For the text-containing cell, return its midpoint in (X, Y) coordinate format. 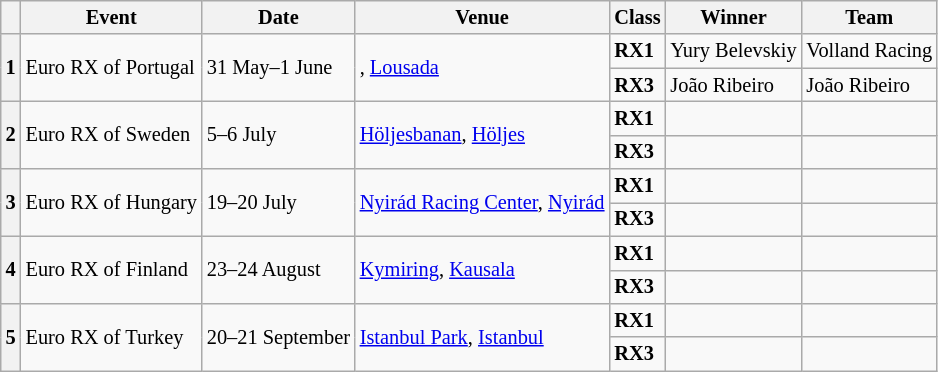
1 (11, 68)
Euro RX of Hungary (112, 202)
Istanbul Park, Istanbul (482, 336)
Volland Racing (869, 51)
Euro RX of Sweden (112, 134)
Kymiring, Kausala (482, 270)
Euro RX of Finland (112, 270)
Date (278, 17)
5 (11, 336)
4 (11, 270)
Höljesbanan, Höljes (482, 134)
5–6 July (278, 134)
23–24 August (278, 270)
Team (869, 17)
2 (11, 134)
, Lousada (482, 68)
Euro RX of Turkey (112, 336)
19–20 July (278, 202)
Winner (734, 17)
20–21 September (278, 336)
31 May–1 June (278, 68)
Class (637, 17)
Event (112, 17)
Yury Belevskiy (734, 51)
Venue (482, 17)
Euro RX of Portugal (112, 68)
Nyirád Racing Center, Nyirád (482, 202)
3 (11, 202)
